Return (X, Y) of the center of cell containing provided text 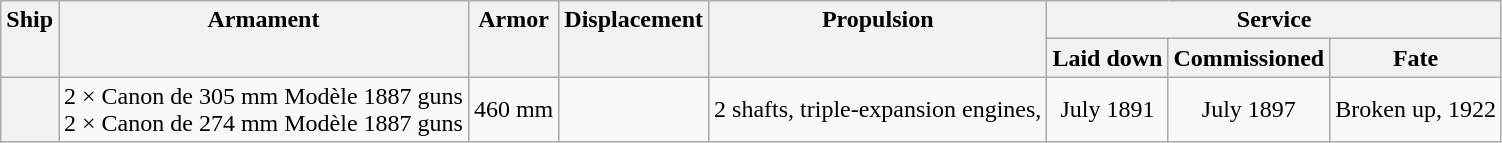
460 mm (513, 110)
Laid down (1108, 58)
July 1891 (1108, 110)
Fate (1416, 58)
Service (1274, 20)
2 × Canon de 305 mm Modèle 1887 guns2 × Canon de 274 mm Modèle 1887 guns (264, 110)
Armament (264, 39)
2 shafts, triple-expansion engines, (878, 110)
Propulsion (878, 39)
Displacement (634, 39)
Broken up, 1922 (1416, 110)
Ship (30, 39)
Armor (513, 39)
Commissioned (1249, 58)
July 1897 (1249, 110)
